Return the [X, Y] coordinate for the center point of the cell that contains the specified text.  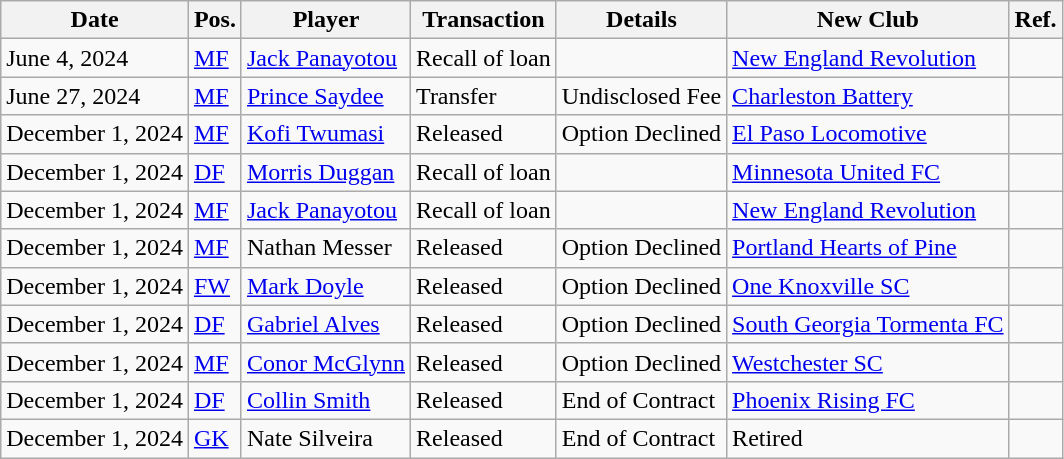
FW [214, 286]
New Club [868, 20]
Ref. [1036, 20]
Details [641, 20]
Nathan Messer [326, 248]
Prince Saydee [326, 96]
Player [326, 20]
Westchester SC [868, 362]
Morris Duggan [326, 172]
Minnesota United FC [868, 172]
Charleston Battery [868, 96]
Mark Doyle [326, 286]
South Georgia Tormenta FC [868, 324]
Undisclosed Fee [641, 96]
One Knoxville SC [868, 286]
Transaction [484, 20]
Conor McGlynn [326, 362]
Nate Silveira [326, 438]
Date [95, 20]
Retired [868, 438]
June 4, 2024 [95, 58]
Transfer [484, 96]
Pos. [214, 20]
El Paso Locomotive [868, 134]
Collin Smith [326, 400]
GK [214, 438]
Portland Hearts of Pine [868, 248]
Kofi Twumasi [326, 134]
Phoenix Rising FC [868, 400]
Gabriel Alves [326, 324]
June 27, 2024 [95, 96]
